Find where the given text appears and provide that cell's center as (X, Y) coordinate. 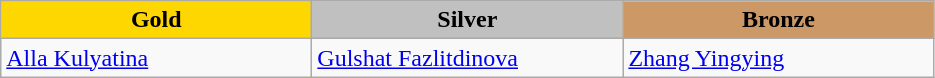
Gulshat Fazlitdinova (468, 58)
Gold (156, 20)
Silver (468, 20)
Alla Kulyatina (156, 58)
Zhang Yingying (778, 58)
Bronze (778, 20)
